Find where the given text appears and provide that cell's center as (x, y) coordinate. 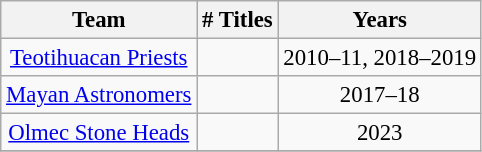
Olmec Stone Heads (99, 133)
Teotihuacan Priests (99, 58)
2023 (380, 133)
Team (99, 20)
2017–18 (380, 95)
Mayan Astronomers (99, 95)
2010–11, 2018–2019 (380, 58)
# Titles (238, 20)
Years (380, 20)
